Scan for the cell matching the given text and deliver its [X, Y] coordinate at center. 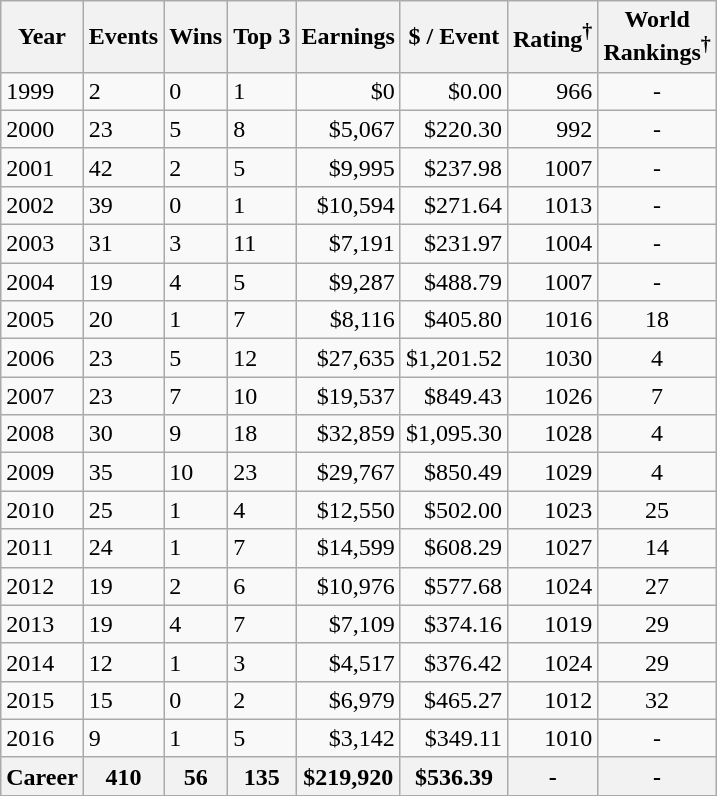
$8,116 [348, 320]
2011 [42, 548]
$405.80 [454, 320]
1023 [552, 510]
966 [552, 91]
2001 [42, 167]
2012 [42, 586]
1013 [552, 205]
Career [42, 776]
$3,142 [348, 738]
410 [123, 776]
$374.16 [454, 624]
1999 [42, 91]
32 [657, 700]
Rating† [552, 37]
1029 [552, 472]
1010 [552, 738]
2004 [42, 282]
Wins [196, 37]
$32,859 [348, 434]
992 [552, 129]
35 [123, 472]
$10,976 [348, 586]
135 [262, 776]
$7,191 [348, 244]
8 [262, 129]
$220.30 [454, 129]
$9,287 [348, 282]
2005 [42, 320]
$349.11 [454, 738]
$27,635 [348, 358]
2000 [42, 129]
1027 [552, 548]
20 [123, 320]
27 [657, 586]
$536.39 [454, 776]
$1,201.52 [454, 358]
1026 [552, 396]
Year [42, 37]
$231.97 [454, 244]
24 [123, 548]
$7,109 [348, 624]
Top 3 [262, 37]
$ / Event [454, 37]
15 [123, 700]
$1,095.30 [454, 434]
$465.27 [454, 700]
1019 [552, 624]
2008 [42, 434]
$0.00 [454, 91]
1028 [552, 434]
1016 [552, 320]
$271.64 [454, 205]
11 [262, 244]
$237.98 [454, 167]
2009 [42, 472]
$19,537 [348, 396]
39 [123, 205]
$608.29 [454, 548]
1004 [552, 244]
$577.68 [454, 586]
1030 [552, 358]
$488.79 [454, 282]
2002 [42, 205]
$219,920 [348, 776]
56 [196, 776]
$502.00 [454, 510]
31 [123, 244]
14 [657, 548]
Earnings [348, 37]
6 [262, 586]
2003 [42, 244]
$5,067 [348, 129]
2010 [42, 510]
$14,599 [348, 548]
$376.42 [454, 662]
$10,594 [348, 205]
2016 [42, 738]
2015 [42, 700]
2014 [42, 662]
$849.43 [454, 396]
30 [123, 434]
$12,550 [348, 510]
$6,979 [348, 700]
1012 [552, 700]
2007 [42, 396]
$4,517 [348, 662]
2006 [42, 358]
$29,767 [348, 472]
Events [123, 37]
42 [123, 167]
$0 [348, 91]
$850.49 [454, 472]
WorldRankings† [657, 37]
$9,995 [348, 167]
2013 [42, 624]
